Determine the [x, y] coordinate at the center of the cell enclosing the given text.  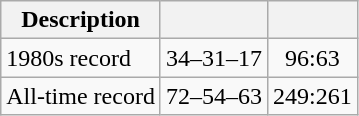
249:261 [312, 96]
1980s record [81, 58]
34–31–17 [214, 58]
96:63 [312, 58]
72–54–63 [214, 96]
All-time record [81, 96]
Description [81, 20]
